From the cell containing the given text, extract its center point as (X, Y) coordinate. 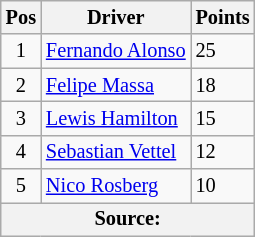
12 (223, 152)
Pos (21, 17)
5 (21, 186)
Sebastian Vettel (116, 152)
Lewis Hamilton (116, 118)
18 (223, 85)
10 (223, 186)
15 (223, 118)
Fernando Alonso (116, 51)
1 (21, 51)
Nico Rosberg (116, 186)
2 (21, 85)
Source: (128, 219)
3 (21, 118)
4 (21, 152)
Felipe Massa (116, 85)
25 (223, 51)
Points (223, 17)
Driver (116, 17)
